Detect which cell encompasses the target text, then output its (X, Y) center coordinate. 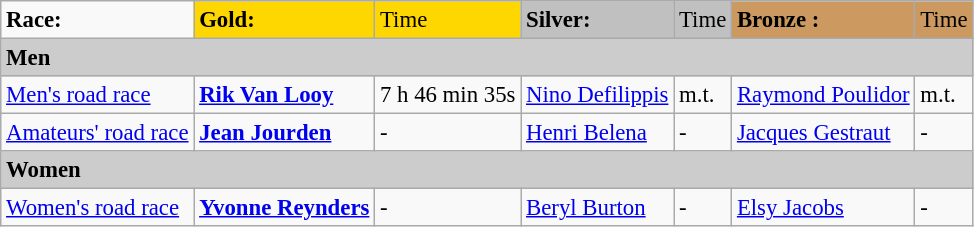
Jean Jourden (284, 133)
Amateurs' road race (98, 133)
Women's road race (98, 208)
Beryl Burton (598, 208)
Elsy Jacobs (824, 208)
Race: (98, 20)
Rik Van Looy (284, 95)
7 h 46 min 35s (448, 95)
Gold: (284, 20)
Women (487, 170)
Raymond Poulidor (824, 95)
Silver: (598, 20)
Bronze : (824, 20)
Men's road race (98, 95)
Men (487, 58)
Yvonne Reynders (284, 208)
Nino Defilippis (598, 95)
Henri Belena (598, 133)
Jacques Gestraut (824, 133)
